For the text-containing cell, return its midpoint in [X, Y] coordinate format. 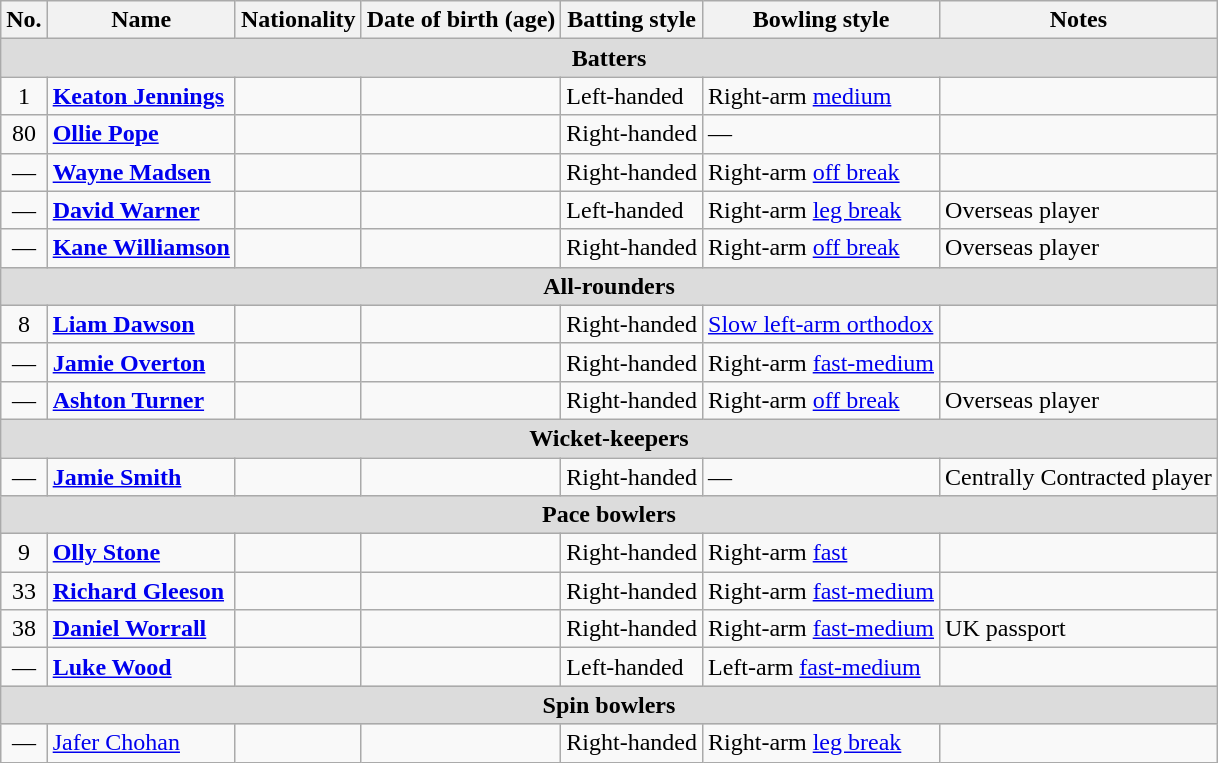
Keaton Jennings [141, 96]
Luke Wood [141, 667]
Batting style [632, 20]
Nationality [298, 20]
Centrally Contracted player [1079, 477]
Date of birth (age) [461, 20]
Slow left-arm orthodox [822, 324]
Jamie Smith [141, 477]
Pace bowlers [609, 515]
Wicket-keepers [609, 438]
Olly Stone [141, 553]
Batters [609, 58]
Kane Williamson [141, 248]
UK passport [1079, 629]
Jamie Overton [141, 362]
38 [24, 629]
80 [24, 134]
Spin bowlers [609, 705]
Bowling style [822, 20]
Liam Dawson [141, 324]
No. [24, 20]
Right-arm fast [822, 553]
8 [24, 324]
Name [141, 20]
Wayne Madsen [141, 172]
33 [24, 591]
All-rounders [609, 286]
Richard Gleeson [141, 591]
9 [24, 553]
Jafer Chohan [141, 743]
Right-arm medium [822, 96]
Left-arm fast-medium [822, 667]
Ollie Pope [141, 134]
Notes [1079, 20]
Ashton Turner [141, 400]
Daniel Worrall [141, 629]
1 [24, 96]
David Warner [141, 210]
